Provide the (X, Y) coordinate of the cell's center where the given text is located.  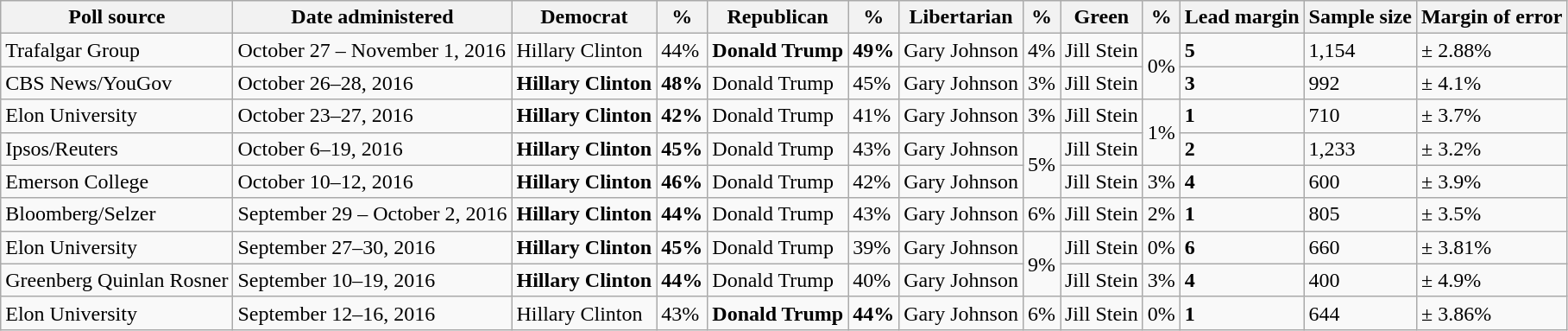
September 29 – October 2, 2016 (373, 214)
46% (682, 181)
Emerson College (117, 181)
40% (873, 280)
Bloomberg/Selzer (117, 214)
4% (1041, 50)
± 3.2% (1491, 149)
± 4.9% (1491, 280)
September 12–16, 2016 (373, 313)
660 (1360, 247)
5% (1041, 165)
Date administered (373, 17)
2 (1242, 149)
Ipsos/Reuters (117, 149)
39% (873, 247)
Libertarian (961, 17)
CBS News/YouGov (117, 83)
October 10–12, 2016 (373, 181)
Greenberg Quinlan Rosner (117, 280)
41% (873, 116)
805 (1360, 214)
Lead margin (1242, 17)
± 4.1% (1491, 83)
3 (1242, 83)
Republican (778, 17)
Green (1101, 17)
October 6–19, 2016 (373, 149)
Poll source (117, 17)
2% (1162, 214)
5 (1242, 50)
1,154 (1360, 50)
Margin of error (1491, 17)
1,233 (1360, 149)
Trafalgar Group (117, 50)
September 27–30, 2016 (373, 247)
49% (873, 50)
1% (1162, 132)
600 (1360, 181)
± 2.88% (1491, 50)
October 27 – November 1, 2016 (373, 50)
6 (1242, 247)
48% (682, 83)
Democrat (584, 17)
400 (1360, 280)
± 3.86% (1491, 313)
± 3.5% (1491, 214)
September 10–19, 2016 (373, 280)
± 3.9% (1491, 181)
Sample size (1360, 17)
± 3.81% (1491, 247)
9% (1041, 264)
644 (1360, 313)
710 (1360, 116)
± 3.7% (1491, 116)
October 23–27, 2016 (373, 116)
October 26–28, 2016 (373, 83)
992 (1360, 83)
